Determine the [x, y] coordinate at the center of the cell enclosing the given text.  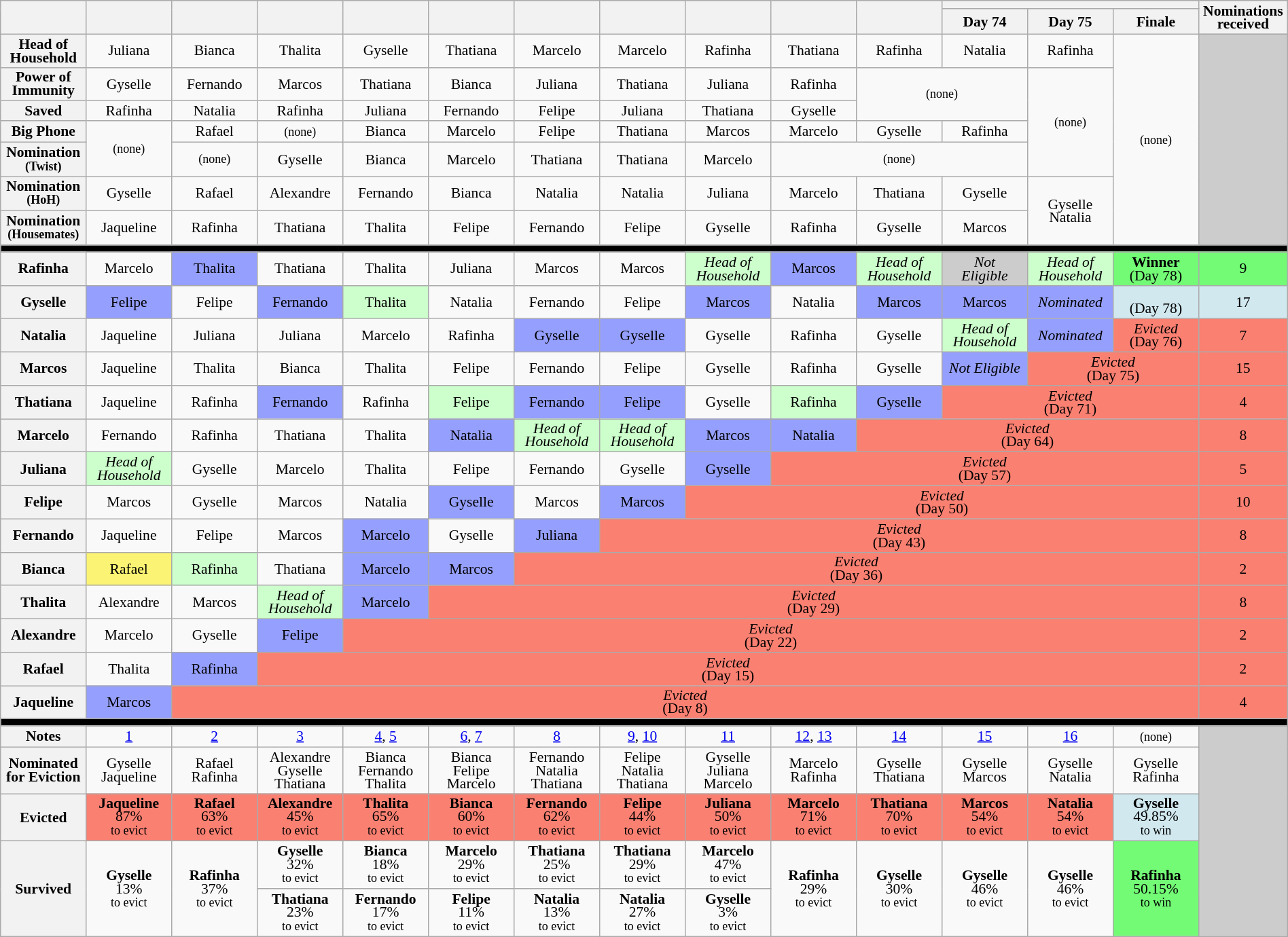
NotEligible [984, 269]
Thalita65%to evict [386, 817]
Marcelo71%to evict [814, 817]
1 [129, 736]
Winner(Day 78) [1156, 269]
Evicted(Day 15) [728, 669]
Gyselle49.85%to win [1156, 817]
GyselleJaqueline [129, 770]
Thatiana25%to evict [557, 865]
GyselleRafinha [1156, 770]
Nominationsreceived [1243, 18]
Evicted(Day 57) [985, 468]
Finale [1156, 22]
Evicted(Day 36) [857, 569]
GyselleMarcos [984, 770]
Evicted(Day 29) [814, 603]
Felipe44%to evict [643, 817]
RafaelRafinha [215, 770]
Rafinha37%to evict [215, 889]
Nomination(Twist) [43, 159]
GyselleJulianaMarcelo [728, 770]
Gyselle3%to evict [728, 913]
BiancaFernandoThalita [386, 770]
BiancaFelipeMarcelo [471, 770]
Power ofImmunity [43, 84]
FelipeNataliaThatiana [643, 770]
Natalia27%to evict [643, 913]
5 [1243, 468]
Evicted(Day 75) [1113, 369]
MarceloRafinha [814, 770]
Marcelo47%to evict [728, 865]
Saved [43, 111]
Evicted(Day 43) [899, 535]
Nomination(HoH) [43, 194]
Juliana50%to evict [728, 817]
3 [300, 736]
Notes [43, 736]
6, 7 [471, 736]
Gyselle30%to evict [899, 889]
14 [899, 736]
Fernando62%to evict [557, 817]
Marcos54%to evict [984, 817]
Evicted(Day 76) [1156, 335]
Evicted(Day 50) [942, 502]
Jaqueline87%to evict [129, 817]
Bianca60%to evict [471, 817]
Gyselle32%to evict [300, 865]
Gyselle13%to evict [129, 889]
Rafael63%to evict [215, 817]
11 [728, 736]
Natalia13%to evict [557, 913]
7 [1243, 335]
Day 75 [1070, 22]
12, 13 [814, 736]
Natalia54%to evict [1070, 817]
Felipe11%to evict [471, 913]
AlexandreGyselleThatiana [300, 770]
Thatiana23%to evict [300, 913]
(Day 78) [1156, 301]
Big Phone [43, 132]
Not Eligible [984, 369]
Fernando17%to evict [386, 913]
4, 5 [386, 736]
Nomination(Housemates) [43, 228]
9 [1243, 269]
9, 10 [643, 736]
Evicted [43, 817]
Rafinha29%to evict [814, 889]
Bianca18%to evict [386, 865]
Evicted(Day 71) [1070, 402]
Evicted(Day 8) [685, 702]
10 [1243, 502]
Evicted(Day 22) [771, 636]
Rafinha50.15%to win [1156, 889]
16 [1070, 736]
Day 74 [984, 22]
17 [1243, 301]
Marcelo29%to evict [471, 865]
Survived [43, 889]
Nominatedfor Eviction [43, 770]
FernandoNataliaThatiana [557, 770]
Thatiana29%to evict [643, 865]
Thatiana70%to evict [899, 817]
GyselleThatiana [899, 770]
Evicted(Day 64) [1028, 436]
Alexandre45%to evict [300, 817]
